Output the (X, Y) coordinate of the center of the cell containing the given text.  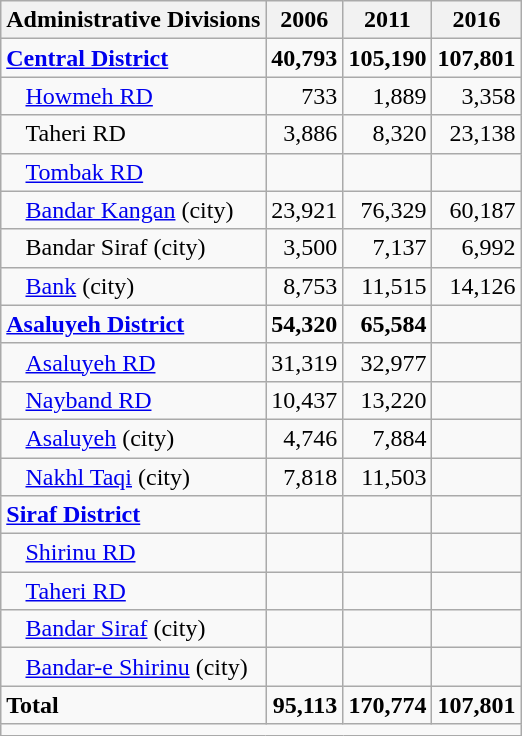
40,793 (304, 58)
2016 (476, 20)
170,774 (388, 705)
Administrative Divisions (134, 20)
3,358 (476, 96)
2006 (304, 20)
Total (134, 705)
Asaluyeh (city) (134, 438)
6,992 (476, 248)
23,921 (304, 210)
31,319 (304, 362)
8,753 (304, 286)
Siraf District (134, 515)
3,886 (304, 134)
95,113 (304, 705)
13,220 (388, 400)
65,584 (388, 324)
Nakhl Taqi (city) (134, 477)
Bandar Kangan (city) (134, 210)
Bandar-e Shirinu (city) (134, 667)
23,138 (476, 134)
14,126 (476, 286)
54,320 (304, 324)
10,437 (304, 400)
76,329 (388, 210)
7,884 (388, 438)
11,515 (388, 286)
11,503 (388, 477)
2011 (388, 20)
60,187 (476, 210)
733 (304, 96)
32,977 (388, 362)
3,500 (304, 248)
Asaluyeh District (134, 324)
Asaluyeh RD (134, 362)
Bank (city) (134, 286)
Shirinu RD (134, 553)
1,889 (388, 96)
7,137 (388, 248)
8,320 (388, 134)
Tombak RD (134, 172)
105,190 (388, 58)
Howmeh RD (134, 96)
7,818 (304, 477)
Central District (134, 58)
Nayband RD (134, 400)
4,746 (304, 438)
